Extract the [X, Y] coordinate from the center of the cell holding the provided text.  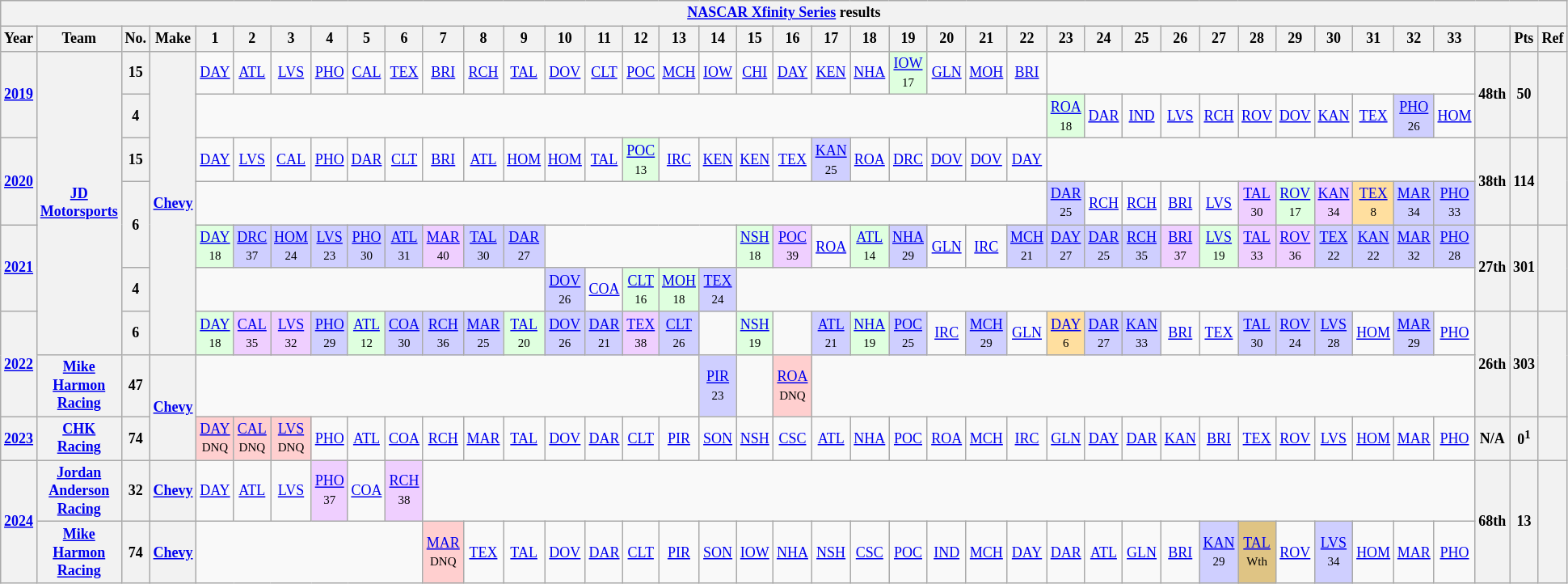
24 [1104, 39]
PHO29 [330, 333]
LVS28 [1334, 333]
HOM24 [291, 247]
MOH18 [679, 290]
ROV17 [1295, 203]
COA30 [404, 333]
Ref [1553, 39]
DAYDNQ [215, 438]
NHA29 [908, 247]
38th [1492, 181]
LVS19 [1219, 247]
26th [1492, 364]
47 [136, 386]
NASCAR Xfinity Series results [784, 13]
1 [215, 39]
2024 [19, 522]
PHO33 [1455, 203]
19 [908, 39]
33 [1455, 39]
23 [1065, 39]
Pts [1524, 39]
14 [718, 39]
2021 [19, 269]
BRI37 [1180, 247]
17 [831, 39]
PHO26 [1414, 116]
ATL31 [404, 247]
7 [443, 39]
48th [1492, 94]
27 [1219, 39]
NSH19 [755, 333]
3 [291, 39]
18 [870, 39]
CHI [755, 73]
TAL20 [524, 333]
MAR29 [1414, 333]
MAR40 [443, 247]
RCH38 [404, 491]
25 [1142, 39]
9 [524, 39]
ROA18 [1065, 116]
31 [1374, 39]
MAR25 [483, 333]
TEX38 [641, 333]
MAR34 [1414, 203]
N/A [1492, 438]
POC39 [793, 247]
MOH [986, 73]
114 [1524, 181]
LVS34 [1334, 552]
12 [641, 39]
PHO37 [330, 491]
CAL35 [252, 333]
KAN22 [1374, 247]
CALDNQ [252, 438]
DAY27 [1065, 247]
2019 [19, 94]
POC13 [641, 159]
ROV36 [1295, 247]
ATL14 [870, 247]
2022 [19, 364]
11 [605, 39]
20 [946, 39]
CLT16 [641, 290]
29 [1295, 39]
2 [252, 39]
26 [1180, 39]
28 [1258, 39]
Make [173, 39]
27th [1492, 269]
IOW17 [908, 73]
21 [986, 39]
CHK Racing [79, 438]
TALWth [1258, 552]
RCH35 [1142, 247]
CLT26 [679, 333]
22 [1027, 39]
303 [1524, 364]
PHO28 [1455, 247]
MARDNQ [443, 552]
TAL33 [1258, 247]
PIR23 [718, 386]
MCH21 [1027, 247]
Team [79, 39]
ROADNQ [793, 386]
POC25 [908, 333]
16 [793, 39]
68th [1492, 522]
KAN25 [831, 159]
RCH36 [443, 333]
JD Motorsports [79, 203]
ROV24 [1295, 333]
01 [1524, 438]
DAY6 [1065, 333]
50 [1524, 94]
ATL12 [367, 333]
KAN29 [1219, 552]
KAN33 [1142, 333]
NSH18 [755, 247]
10 [566, 39]
30 [1334, 39]
LVSDNQ [291, 438]
TEX24 [718, 290]
TEX22 [1334, 247]
NHA19 [870, 333]
DAR21 [605, 333]
MAR32 [1414, 247]
301 [1524, 269]
LVS32 [291, 333]
2020 [19, 181]
2023 [19, 438]
ATL21 [831, 333]
Jordan Anderson Racing [79, 491]
KAN34 [1334, 203]
Year [19, 39]
5 [367, 39]
No. [136, 39]
8 [483, 39]
TEX8 [1374, 203]
LVS23 [330, 247]
PHO30 [367, 247]
MCH29 [986, 333]
DRC37 [252, 247]
DRC [908, 159]
